Search for the cell housing the specified text and yield its (x, y) center coordinate. 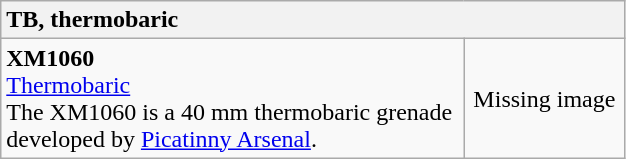
Missing image (544, 98)
XM1060ThermobaricThe XM1060 is a 40 mm thermobaric grenade developed by Picatinny Arsenal. (232, 98)
TB, thermobaric (313, 20)
